Return the [x, y] coordinate for the center point of the cell that contains the specified text.  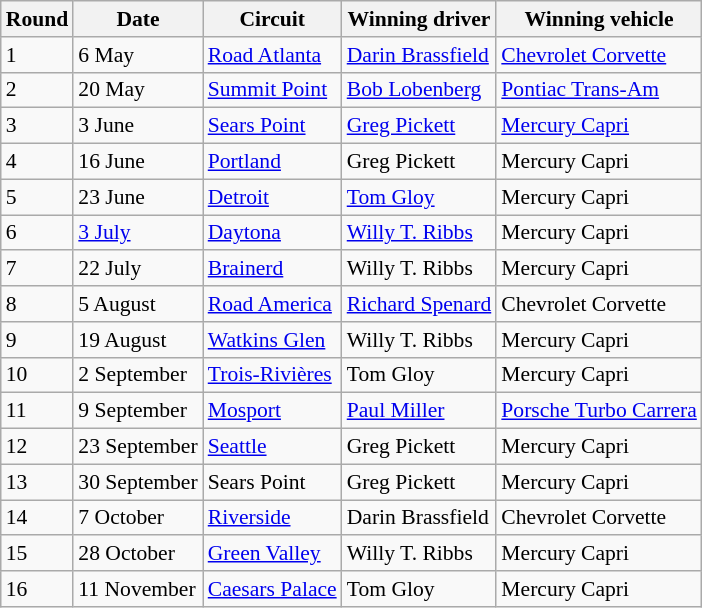
Richard Spenard [420, 304]
Road Atlanta [272, 55]
28 October [138, 554]
5 [38, 197]
11 November [138, 589]
12 [38, 447]
1 [38, 55]
15 [38, 554]
7 [38, 269]
Paul Miller [420, 411]
Bob Lobenberg [420, 90]
16 [38, 589]
14 [38, 518]
Mosport [272, 411]
Porsche Turbo Carrera [599, 411]
30 September [138, 482]
Winning driver [420, 19]
6 [38, 233]
16 June [138, 162]
Winning vehicle [599, 19]
Riverside [272, 518]
22 July [138, 269]
Green Valley [272, 554]
Trois-Rivières [272, 375]
Seattle [272, 447]
19 August [138, 340]
Detroit [272, 197]
20 May [138, 90]
Circuit [272, 19]
4 [38, 162]
13 [38, 482]
Round [38, 19]
23 June [138, 197]
Brainerd [272, 269]
3 [38, 126]
2 September [138, 375]
Watkins Glen [272, 340]
Daytona [272, 233]
Summit Point [272, 90]
Date [138, 19]
8 [38, 304]
10 [38, 375]
11 [38, 411]
7 October [138, 518]
Pontiac Trans-Am [599, 90]
9 [38, 340]
Road America [272, 304]
2 [38, 90]
6 May [138, 55]
3 June [138, 126]
9 September [138, 411]
Portland [272, 162]
5 August [138, 304]
Caesars Palace [272, 589]
23 September [138, 447]
3 July [138, 233]
